Provide the [x, y] coordinate of the cell's center where the given text is located.  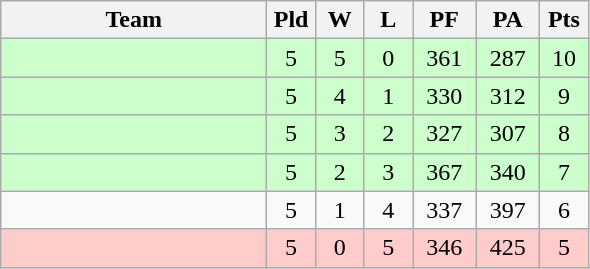
340 [508, 172]
346 [444, 248]
PA [508, 20]
327 [444, 134]
361 [444, 58]
Team [134, 20]
L [388, 20]
425 [508, 248]
287 [508, 58]
397 [508, 210]
7 [564, 172]
Pts [564, 20]
W [340, 20]
6 [564, 210]
PF [444, 20]
337 [444, 210]
Pld [292, 20]
307 [508, 134]
8 [564, 134]
330 [444, 96]
312 [508, 96]
10 [564, 58]
9 [564, 96]
367 [444, 172]
